Determine the [X, Y] coordinate at the center of the cell enclosing the given text.  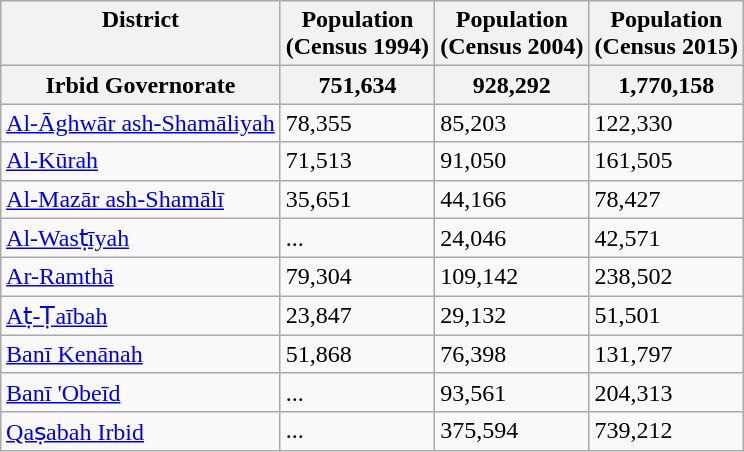
751,634 [357, 85]
928,292 [512, 85]
78,355 [357, 123]
85,203 [512, 123]
Ar-Ramthā [141, 277]
122,330 [666, 123]
93,561 [512, 392]
Qaṣabah Irbid [141, 431]
44,166 [512, 199]
24,046 [512, 238]
79,304 [357, 277]
Population(Census 1994) [357, 34]
Aṭ-Ṭaībah [141, 316]
1,770,158 [666, 85]
29,132 [512, 316]
District [141, 34]
109,142 [512, 277]
35,651 [357, 199]
Al-Āghwār ash-Shamāliyah [141, 123]
238,502 [666, 277]
739,212 [666, 431]
161,505 [666, 161]
131,797 [666, 354]
78,427 [666, 199]
71,513 [357, 161]
Al-Kūrah [141, 161]
Population(Census 2004) [512, 34]
91,050 [512, 161]
Population(Census 2015) [666, 34]
Al-Wasṭīyah [141, 238]
Irbid Governorate [141, 85]
51,868 [357, 354]
204,313 [666, 392]
51,501 [666, 316]
42,571 [666, 238]
76,398 [512, 354]
Banī 'Obeīd [141, 392]
Banī Kenānah [141, 354]
375,594 [512, 431]
23,847 [357, 316]
Al-Mazār ash-Shamālī [141, 199]
